Search for the cell housing the specified text and yield its [X, Y] center coordinate. 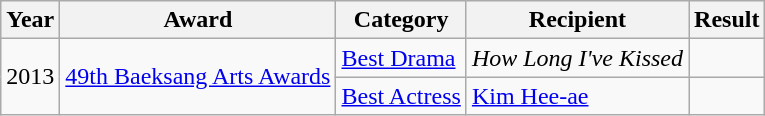
Year [30, 20]
Kim Hee-ae [577, 96]
2013 [30, 77]
49th Baeksang Arts Awards [198, 77]
Recipient [577, 20]
How Long I've Kissed [577, 58]
Best Drama [401, 58]
Result [727, 20]
Award [198, 20]
Best Actress [401, 96]
Category [401, 20]
